Return the [x, y] coordinate for the center point of the cell that contains the specified text.  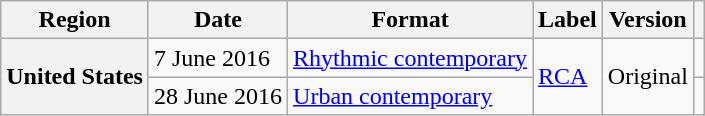
Region [75, 20]
Version [648, 20]
Urban contemporary [410, 96]
Format [410, 20]
28 June 2016 [218, 96]
Date [218, 20]
RCA [568, 77]
United States [75, 77]
Label [568, 20]
7 June 2016 [218, 58]
Original [648, 77]
Rhythmic contemporary [410, 58]
